Capture the cell that displays the provided text and extract its (X, Y) central coordinate. 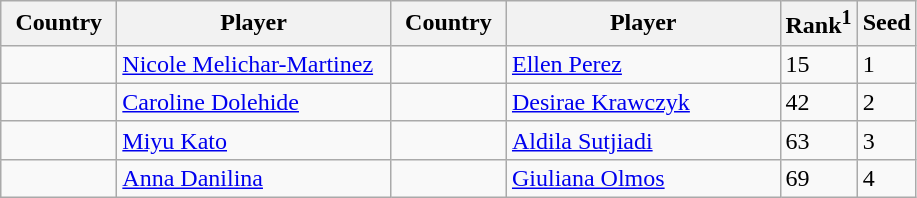
Nicole Melichar-Martinez (254, 64)
42 (818, 102)
4 (886, 178)
69 (818, 178)
Seed (886, 24)
2 (886, 102)
1 (886, 64)
Giuliana Olmos (643, 178)
Aldila Sutjiadi (643, 140)
Desirae Krawczyk (643, 102)
63 (818, 140)
Caroline Dolehide (254, 102)
15 (818, 64)
Miyu Kato (254, 140)
Anna Danilina (254, 178)
Rank1 (818, 24)
Ellen Perez (643, 64)
3 (886, 140)
